Capture the cell that displays the provided text and extract its [x, y] central coordinate. 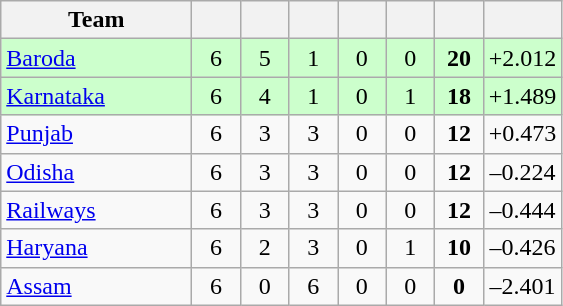
4 [264, 96]
–0.224 [522, 172]
Karnataka [96, 96]
–0.426 [522, 248]
Punjab [96, 134]
+2.012 [522, 58]
Odisha [96, 172]
–0.444 [522, 210]
2 [264, 248]
10 [460, 248]
Haryana [96, 248]
18 [460, 96]
+1.489 [522, 96]
Baroda [96, 58]
+0.473 [522, 134]
Team [96, 20]
20 [460, 58]
Railways [96, 210]
–2.401 [522, 286]
Assam [96, 286]
5 [264, 58]
